Pinpoint the cell where the given text exists, returning its [x, y] midpoint coordinate. 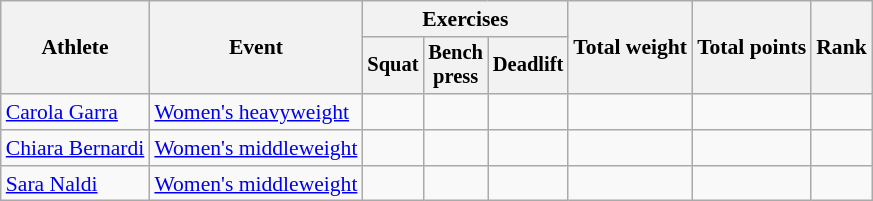
Exercises [465, 19]
Total points [752, 48]
Rank [842, 48]
Carola Garra [76, 112]
Benchpress [455, 66]
Women's heavyweight [256, 112]
Event [256, 48]
Women's middleweight [256, 148]
Squat [392, 66]
Athlete [76, 48]
Total weight [630, 48]
Deadlift [528, 66]
Chiara Bernardi [76, 148]
